Provide the [x, y] coordinate of the cell's center where the given text is located.  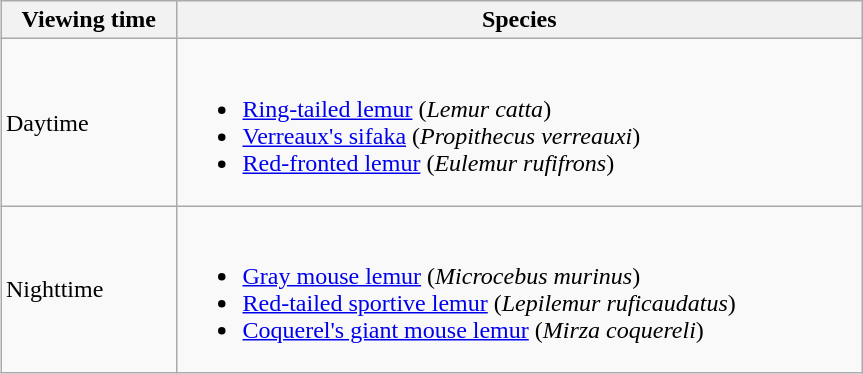
Nighttime [88, 290]
Gray mouse lemur (Microcebus murinus)Red-tailed sportive lemur (Lepilemur ruficaudatus)Coquerel's giant mouse lemur (Mirza coquereli) [520, 290]
Species [520, 20]
Viewing time [88, 20]
Daytime [88, 122]
Ring-tailed lemur (Lemur catta)Verreaux's sifaka (Propithecus verreauxi)Red-fronted lemur (Eulemur rufifrons) [520, 122]
